Detect which cell encompasses the target text, then output its (x, y) center coordinate. 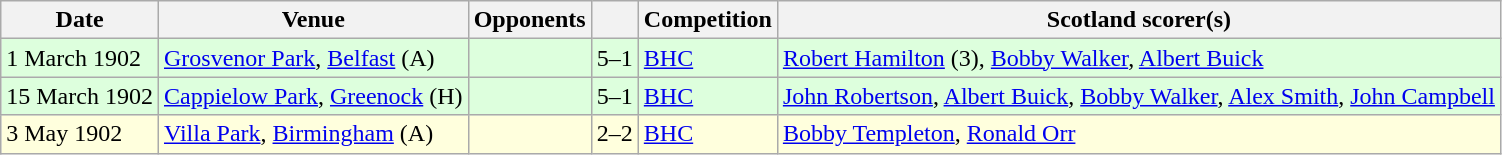
Bobby Templeton, Ronald Orr (1138, 134)
Date (80, 20)
Grosvenor Park, Belfast (A) (313, 58)
John Robertson, Albert Buick, Bobby Walker, Alex Smith, John Campbell (1138, 96)
Competition (708, 20)
Opponents (530, 20)
15 March 1902 (80, 96)
2–2 (614, 134)
Scotland scorer(s) (1138, 20)
1 March 1902 (80, 58)
3 May 1902 (80, 134)
Robert Hamilton (3), Bobby Walker, Albert Buick (1138, 58)
Villa Park, Birmingham (A) (313, 134)
Cappielow Park, Greenock (H) (313, 96)
Venue (313, 20)
